Capture the cell that displays the provided text and extract its (x, y) central coordinate. 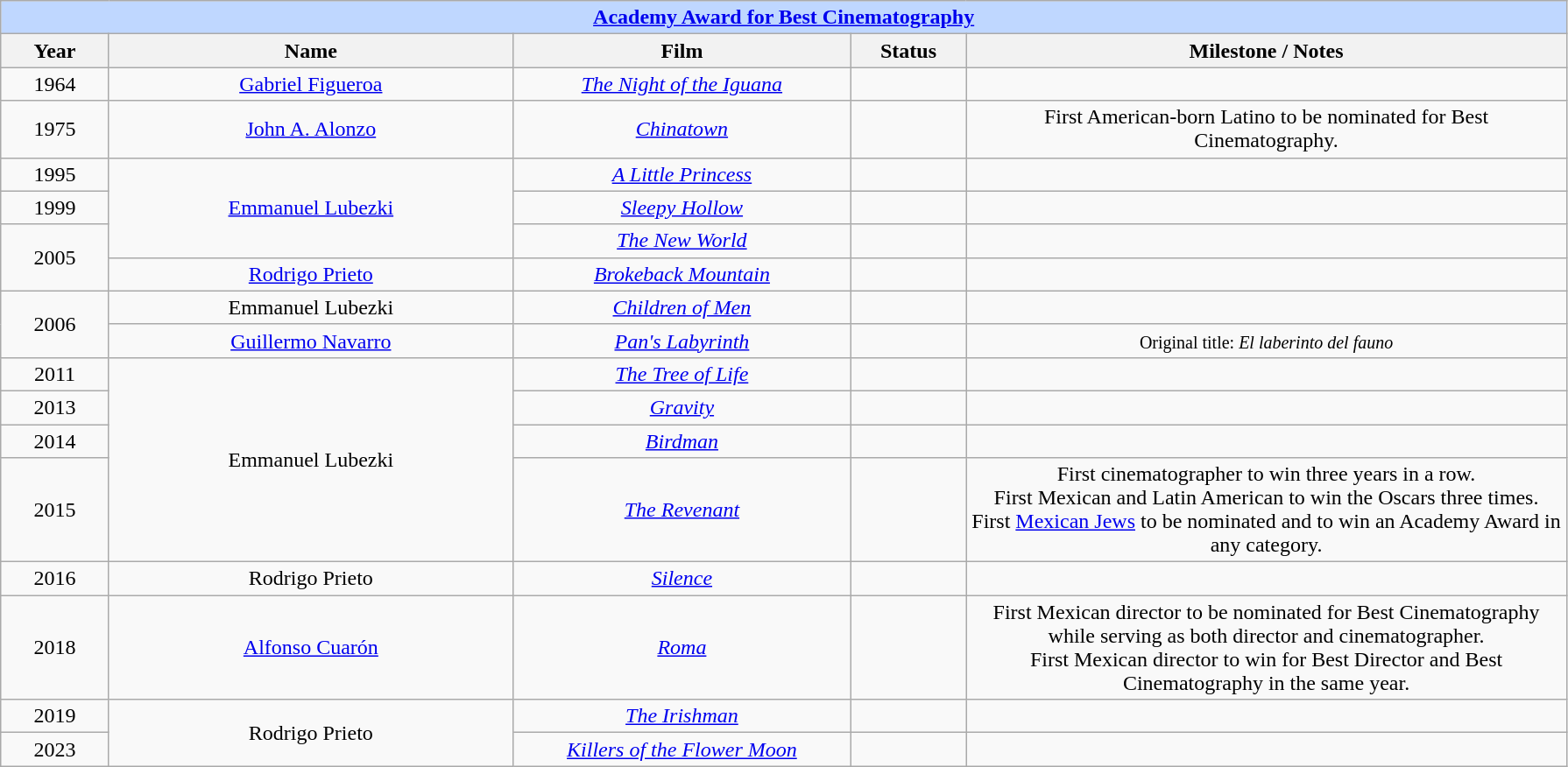
Original title: El laberinto del fauno (1266, 341)
Year (55, 51)
Killers of the Flower Moon (682, 749)
A Little Princess (682, 174)
1995 (55, 174)
First American-born Latino to be nominated for Best Cinematography. (1266, 130)
2006 (55, 324)
Pan's Labyrinth (682, 341)
Name (310, 51)
Chinatown (682, 130)
John A. Alonzo (310, 130)
Brokeback Mountain (682, 274)
Roma (682, 648)
2023 (55, 749)
The New World (682, 241)
Silence (682, 579)
Gravity (682, 407)
2015 (55, 510)
2019 (55, 716)
1964 (55, 84)
Milestone / Notes (1266, 51)
2011 (55, 374)
The Revenant (682, 510)
2014 (55, 440)
2005 (55, 257)
Guillermo Navarro (310, 341)
The Night of the Iguana (682, 84)
2016 (55, 579)
The Irishman (682, 716)
Film (682, 51)
2018 (55, 648)
2013 (55, 407)
Sleepy Hollow (682, 208)
1999 (55, 208)
Gabriel Figueroa (310, 84)
Children of Men (682, 307)
1975 (55, 130)
Status (908, 51)
Birdman (682, 440)
Academy Award for Best Cinematography (784, 18)
Alfonso Cuarón (310, 648)
The Tree of Life (682, 374)
